Return the [x, y] coordinate for the center point of the cell that contains the specified text.  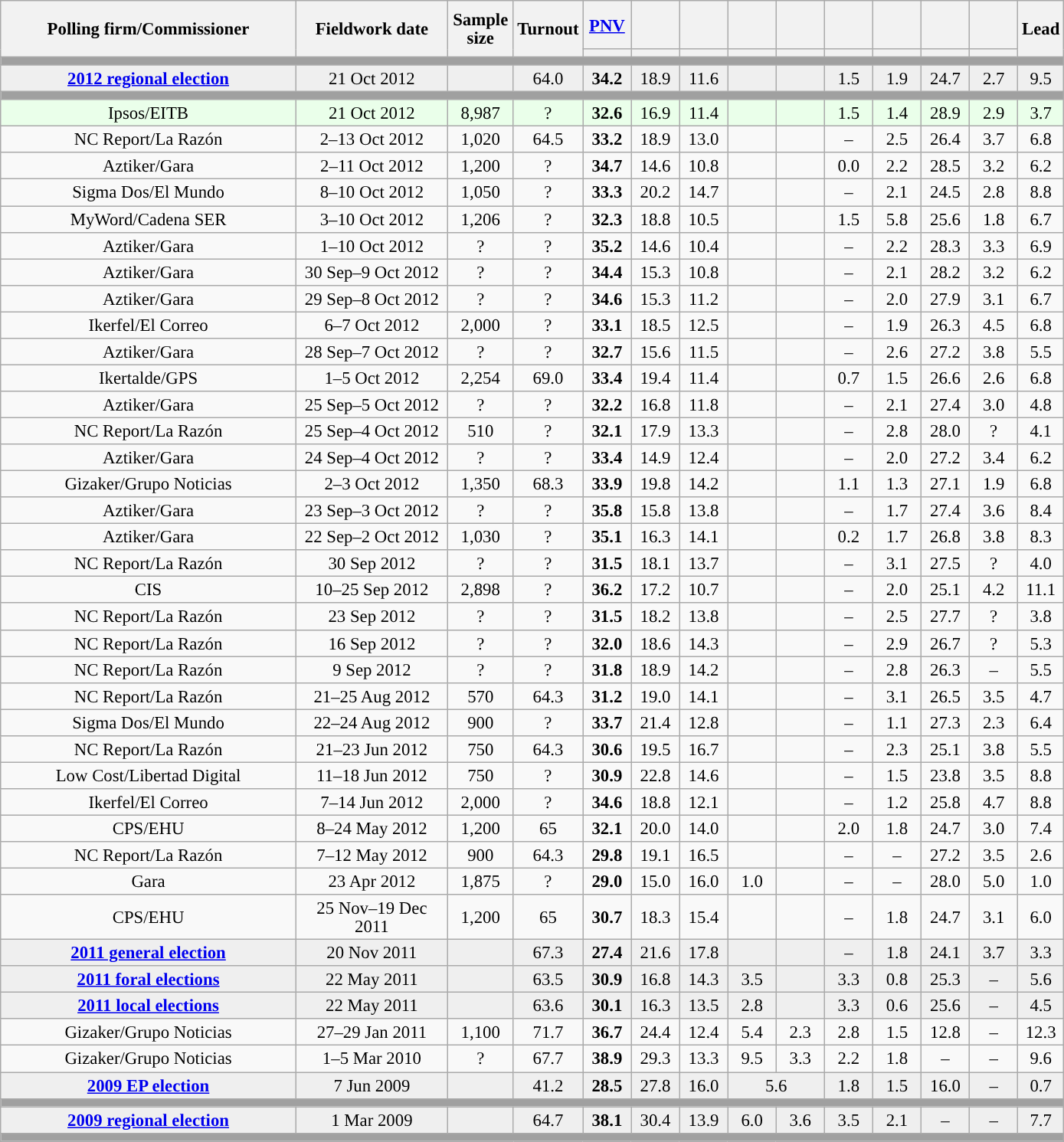
6–7 Oct 2012 [372, 325]
2012 regional election [149, 78]
16.5 [703, 855]
1.4 [896, 113]
13.7 [703, 564]
0.2 [849, 538]
19.4 [656, 378]
21.4 [656, 723]
33.9 [607, 484]
CIS [149, 590]
10.4 [703, 245]
4.2 [994, 590]
30.7 [607, 918]
11.6 [703, 78]
2009 EP election [149, 1086]
34.7 [607, 167]
6.4 [1041, 723]
2011 general election [149, 953]
1 Mar 2009 [372, 1120]
30 Sep–9 Oct 2012 [372, 273]
27.5 [945, 564]
27.3 [945, 723]
Turnout [548, 29]
19.1 [656, 855]
3–10 Oct 2012 [372, 219]
21–25 Aug 2012 [372, 695]
29.3 [656, 1059]
26.6 [945, 378]
11–18 Jun 2012 [372, 775]
20.2 [656, 193]
2009 regional election [149, 1120]
19.0 [656, 695]
22.8 [656, 775]
26.4 [945, 139]
27.7 [945, 617]
28.9 [945, 113]
34.2 [607, 78]
Gara [149, 882]
10.5 [703, 219]
32.7 [607, 352]
25.3 [945, 979]
8.3 [1041, 538]
15.0 [656, 882]
1,050 [480, 193]
7.4 [1041, 829]
Ikertalde/GPS [149, 378]
11.2 [703, 299]
12.1 [703, 803]
11.1 [1041, 590]
27.9 [945, 299]
31.2 [607, 695]
18.5 [656, 325]
25 Nov–19 Dec 2011 [372, 918]
2–11 Oct 2012 [372, 167]
13.9 [703, 1120]
14.7 [703, 193]
17.9 [656, 430]
14.9 [656, 458]
15.8 [656, 510]
1,020 [480, 139]
9 Sep 2012 [372, 669]
33.7 [607, 723]
38.1 [607, 1120]
33.1 [607, 325]
71.7 [548, 1032]
25 Sep–5 Oct 2012 [372, 404]
41.2 [548, 1086]
6.9 [1041, 245]
36.2 [607, 590]
4.8 [1041, 404]
27–29 Jan 2011 [372, 1032]
67.7 [548, 1059]
12.3 [1041, 1032]
19.8 [656, 484]
7–14 Jun 2012 [372, 803]
5.3 [1041, 643]
5.4 [752, 1032]
9.6 [1041, 1059]
1–5 Mar 2010 [372, 1059]
69.0 [548, 378]
63.5 [548, 979]
30.1 [607, 1006]
1.2 [896, 803]
32.0 [607, 643]
20 Nov 2011 [372, 953]
8,987 [480, 113]
25.8 [945, 803]
5.0 [994, 882]
32.3 [607, 219]
63.6 [548, 1006]
23 Sep 2012 [372, 617]
17.2 [656, 590]
18.1 [656, 564]
24.5 [945, 193]
PNV [607, 25]
16 Sep 2012 [372, 643]
28.3 [945, 245]
24 Sep–4 Oct 2012 [372, 458]
MyWord/Cadena SER [149, 219]
23 Apr 2012 [372, 882]
11.5 [703, 352]
1,100 [480, 1032]
30.6 [607, 749]
12.5 [703, 325]
27.8 [656, 1086]
28 Sep–7 Oct 2012 [372, 352]
3.4 [994, 458]
33.2 [607, 139]
8–10 Oct 2012 [372, 193]
14.0 [703, 829]
2,254 [480, 378]
22–24 Aug 2012 [372, 723]
0.6 [896, 1006]
7 Jun 2009 [372, 1086]
17.8 [703, 953]
Low Cost/Libertad Digital [149, 775]
1,350 [480, 484]
2–13 Oct 2012 [372, 139]
21–23 Jun 2012 [372, 749]
16.9 [656, 113]
5.8 [896, 219]
32.6 [607, 113]
23.8 [945, 775]
1–10 Oct 2012 [372, 245]
29 Sep–8 Oct 2012 [372, 299]
10–25 Sep 2012 [372, 590]
64.5 [548, 139]
2011 foral elections [149, 979]
26.7 [945, 643]
7–12 May 2012 [372, 855]
16.7 [703, 749]
31.8 [607, 669]
64.7 [548, 1120]
8–24 May 2012 [372, 829]
13.0 [703, 139]
2011 local elections [149, 1006]
4.1 [1041, 430]
30 Sep 2012 [372, 564]
24.4 [656, 1032]
0.0 [849, 167]
2.7 [994, 78]
68.3 [548, 484]
1–5 Oct 2012 [372, 378]
Ipsos/EITB [149, 113]
510 [480, 430]
1.3 [896, 484]
11.8 [703, 404]
Polling firm/Commissioner [149, 29]
7.7 [1041, 1120]
28.2 [945, 273]
4.0 [1041, 564]
26.8 [945, 538]
2–3 Oct 2012 [372, 484]
0.8 [896, 979]
26.5 [945, 695]
35.2 [607, 245]
35.8 [607, 510]
64.0 [548, 78]
1,030 [480, 538]
Sample size [480, 29]
25 Sep–4 Oct 2012 [372, 430]
Fieldwork date [372, 29]
30.4 [656, 1120]
24.1 [945, 953]
32.2 [607, 404]
21.6 [656, 953]
10.7 [703, 590]
Lead [1041, 29]
8.4 [1041, 510]
29.8 [607, 855]
570 [480, 695]
13.5 [703, 1006]
18.6 [656, 643]
23 Sep–3 Oct 2012 [372, 510]
2,898 [480, 590]
27.1 [945, 484]
1,875 [480, 882]
15.4 [703, 918]
18.2 [656, 617]
29.0 [607, 882]
15.6 [656, 352]
36.7 [607, 1032]
34.4 [607, 273]
22 Sep–2 Oct 2012 [372, 538]
35.1 [607, 538]
20.0 [656, 829]
1,206 [480, 219]
38.9 [607, 1059]
67.3 [548, 953]
33.3 [607, 193]
18.3 [656, 918]
19.5 [656, 749]
